Return the [X, Y] coordinate for the center point of the cell that contains the specified text.  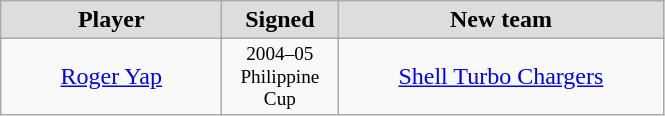
New team [501, 20]
Signed [280, 20]
Shell Turbo Chargers [501, 78]
2004–05 Philippine Cup [280, 78]
Roger Yap [112, 78]
Player [112, 20]
